Determine the [X, Y] coordinate at the center of the cell enclosing the given text.  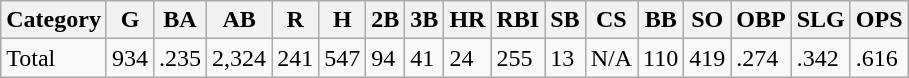
RBI [518, 20]
13 [565, 58]
SLG [820, 20]
3B [424, 20]
.235 [180, 58]
Category [54, 20]
Total [54, 58]
.616 [879, 58]
547 [342, 58]
41 [424, 58]
934 [130, 58]
.342 [820, 58]
R [296, 20]
BA [180, 20]
.274 [761, 58]
AB [240, 20]
94 [386, 58]
HR [468, 20]
SO [708, 20]
24 [468, 58]
255 [518, 58]
SB [565, 20]
110 [661, 58]
OBP [761, 20]
419 [708, 58]
CS [611, 20]
2,324 [240, 58]
H [342, 20]
241 [296, 58]
2B [386, 20]
BB [661, 20]
G [130, 20]
N/A [611, 58]
OPS [879, 20]
